Output the [X, Y] coordinate of the center of the cell containing the given text.  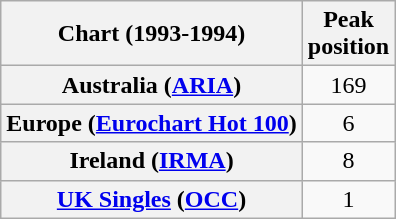
Australia (ARIA) [152, 85]
1 [348, 199]
UK Singles (OCC) [152, 199]
8 [348, 161]
Ireland (IRMA) [152, 161]
Peakposition [348, 34]
Chart (1993-1994) [152, 34]
169 [348, 85]
Europe (Eurochart Hot 100) [152, 123]
6 [348, 123]
